Detect which cell encompasses the target text, then output its [x, y] center coordinate. 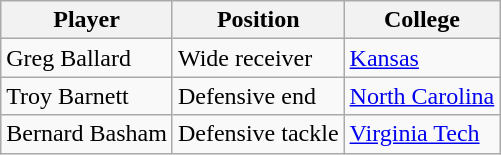
Virginia Tech [422, 134]
Wide receiver [258, 58]
College [422, 20]
Defensive tackle [258, 134]
Kansas [422, 58]
Greg Ballard [87, 58]
Troy Barnett [87, 96]
Defensive end [258, 96]
Player [87, 20]
North Carolina [422, 96]
Bernard Basham [87, 134]
Position [258, 20]
